Output the (X, Y) coordinate of the center of the cell containing the given text.  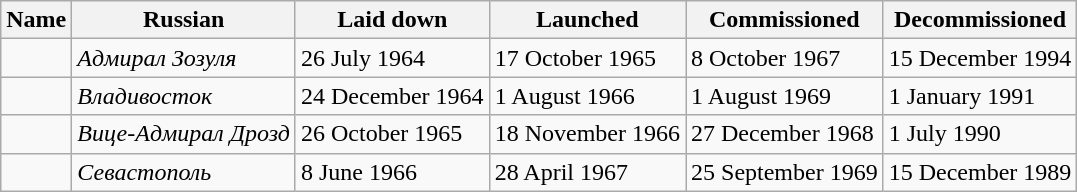
Вице-Адмирал Дрозд (184, 134)
26 October 1965 (392, 134)
Laid down (392, 20)
Commissioned (785, 20)
17 October 1965 (587, 58)
15 December 1989 (980, 172)
28 April 1967 (587, 172)
18 November 1966 (587, 134)
Адмирал Зозуля (184, 58)
26 July 1964 (392, 58)
8 June 1966 (392, 172)
Decommissioned (980, 20)
1 July 1990 (980, 134)
15 December 1994 (980, 58)
8 October 1967 (785, 58)
1 August 1966 (587, 96)
27 December 1968 (785, 134)
Russian (184, 20)
Владивосток (184, 96)
Launched (587, 20)
Севастополь (184, 172)
24 December 1964 (392, 96)
Name (36, 20)
1 August 1969 (785, 96)
25 September 1969 (785, 172)
1 January 1991 (980, 96)
